Pinpoint the cell where the given text exists, returning its (X, Y) midpoint coordinate. 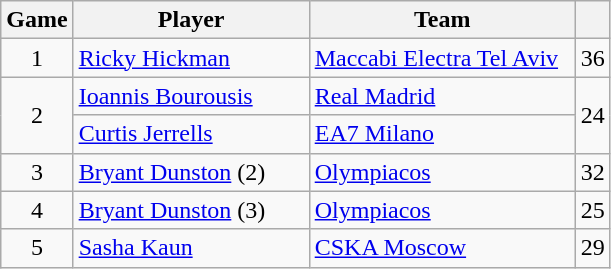
4 (37, 210)
Ioannis Bourousis (191, 96)
CSKA Moscow (442, 248)
Curtis Jerrells (191, 134)
Bryant Dunston (3) (191, 210)
24 (592, 115)
2 (37, 115)
5 (37, 248)
Bryant Dunston (2) (191, 172)
Team (442, 20)
Maccabi Electra Tel Aviv (442, 58)
Player (191, 20)
25 (592, 210)
Ricky Hickman (191, 58)
36 (592, 58)
Sasha Kaun (191, 248)
EA7 Milano (442, 134)
29 (592, 248)
3 (37, 172)
Real Madrid (442, 96)
Game (37, 20)
1 (37, 58)
32 (592, 172)
